Extract the [X, Y] coordinate from the center of the cell holding the provided text.  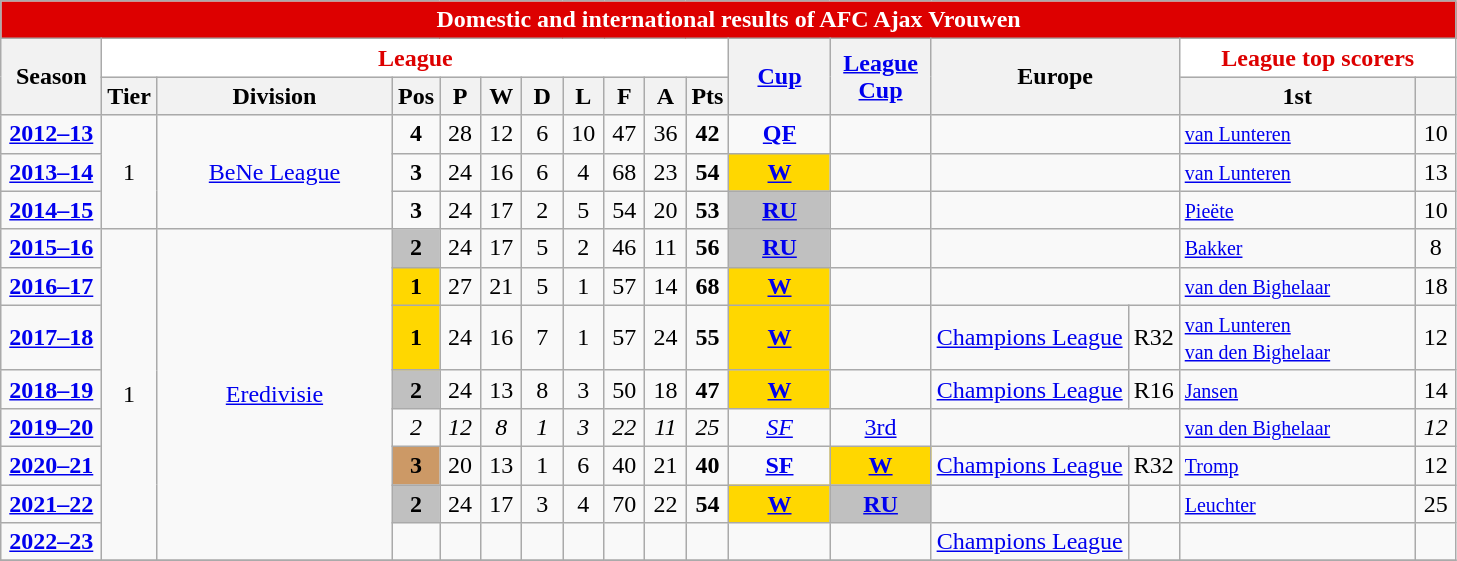
46 [624, 248]
2020–21 [52, 465]
Cup [780, 77]
53 [708, 210]
55 [708, 338]
2015–16 [52, 248]
R16 [1154, 389]
23 [666, 172]
Jansen [1297, 389]
van Lunteren van den Bighelaar [1297, 338]
2013–14 [52, 172]
P [460, 96]
2014–15 [52, 210]
Eredivisie [274, 395]
28 [460, 134]
D [542, 96]
42 [708, 134]
League [416, 58]
3rd [880, 427]
50 [624, 389]
A [666, 96]
2017–18 [52, 338]
Tier [130, 96]
2022–23 [52, 542]
56 [708, 248]
League Cup [880, 77]
Season [52, 77]
Tromp [1297, 465]
2019–20 [52, 427]
2016–17 [52, 286]
2012–13 [52, 134]
2021–22 [52, 503]
70 [624, 503]
Pts [708, 96]
Pos [416, 96]
7 [542, 338]
F [624, 96]
L [584, 96]
BeNe League [274, 172]
2018–19 [52, 389]
Division [274, 96]
Europe [1055, 77]
Leuchter [1297, 503]
Bakker [1297, 248]
1st [1297, 96]
36 [666, 134]
Pieëte [1297, 210]
27 [460, 286]
League top scorers [1318, 58]
QF [780, 134]
Domestic and international results of AFC Ajax Vrouwen [729, 20]
